Determine the (x, y) coordinate at the center of the cell enclosing the given text.  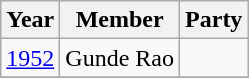
Gunde Rao (120, 58)
Member (120, 20)
1952 (30, 58)
Party (214, 20)
Year (30, 20)
